Return the [X, Y] coordinate for the center point of the cell that contains the specified text.  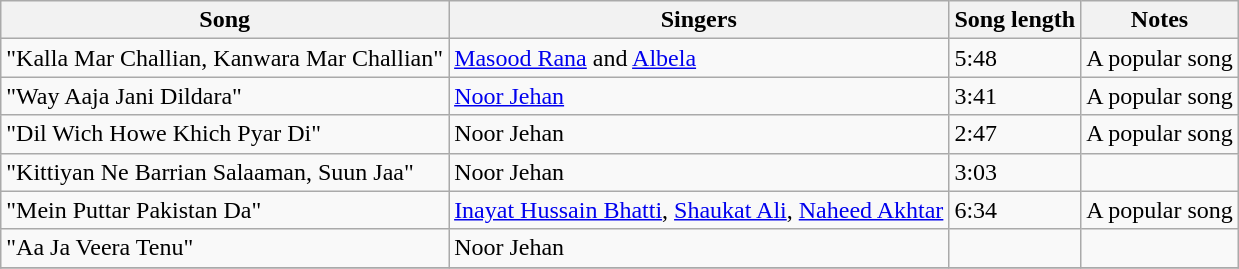
"Kalla Mar Challian, Kanwara Mar Challian" [225, 58]
Singers [699, 20]
6:34 [1015, 210]
Inayat Hussain Bhatti, Shaukat Ali, Naheed Akhtar [699, 210]
"Mein Puttar Pakistan Da" [225, 210]
"Dil Wich Howe Khich Pyar Di" [225, 134]
Song length [1015, 20]
"Aa Ja Veera Tenu" [225, 248]
Notes [1160, 20]
Song [225, 20]
3:41 [1015, 96]
"Way Aaja Jani Dildara" [225, 96]
5:48 [1015, 58]
3:03 [1015, 172]
"Kittiyan Ne Barrian Salaaman, Suun Jaa" [225, 172]
Masood Rana and Albela [699, 58]
2:47 [1015, 134]
